Pinpoint the cell where the given text exists, returning its (x, y) midpoint coordinate. 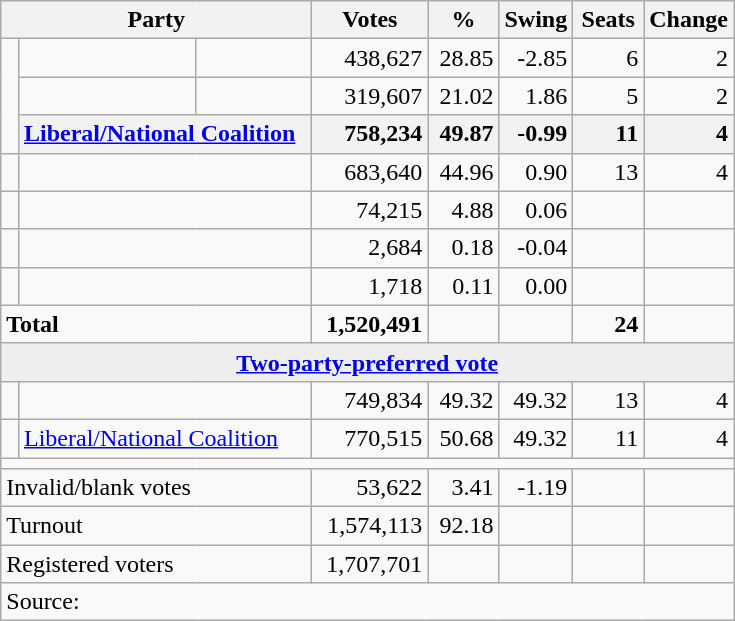
Change (689, 20)
74,215 (370, 210)
Swing (536, 20)
Registered voters (156, 564)
Seats (608, 20)
-2.85 (536, 58)
0.06 (536, 210)
50.68 (464, 438)
5 (608, 96)
Turnout (156, 526)
-1.19 (536, 488)
53,622 (370, 488)
0.90 (536, 172)
92.18 (464, 526)
49.87 (464, 134)
758,234 (370, 134)
24 (608, 324)
0.18 (464, 248)
21.02 (464, 96)
1,707,701 (370, 564)
Party (156, 20)
4.88 (464, 210)
319,607 (370, 96)
1,520,491 (370, 324)
28.85 (464, 58)
44.96 (464, 172)
0.11 (464, 286)
683,640 (370, 172)
6 (608, 58)
Votes (370, 20)
Source: (368, 602)
Two-party-preferred vote (368, 362)
1.86 (536, 96)
749,834 (370, 400)
Invalid/blank votes (156, 488)
-0.04 (536, 248)
% (464, 20)
-0.99 (536, 134)
2,684 (370, 248)
1,574,113 (370, 526)
0.00 (536, 286)
770,515 (370, 438)
1,718 (370, 286)
3.41 (464, 488)
Total (156, 324)
438,627 (370, 58)
